Return (X, Y) of the center of cell containing provided text 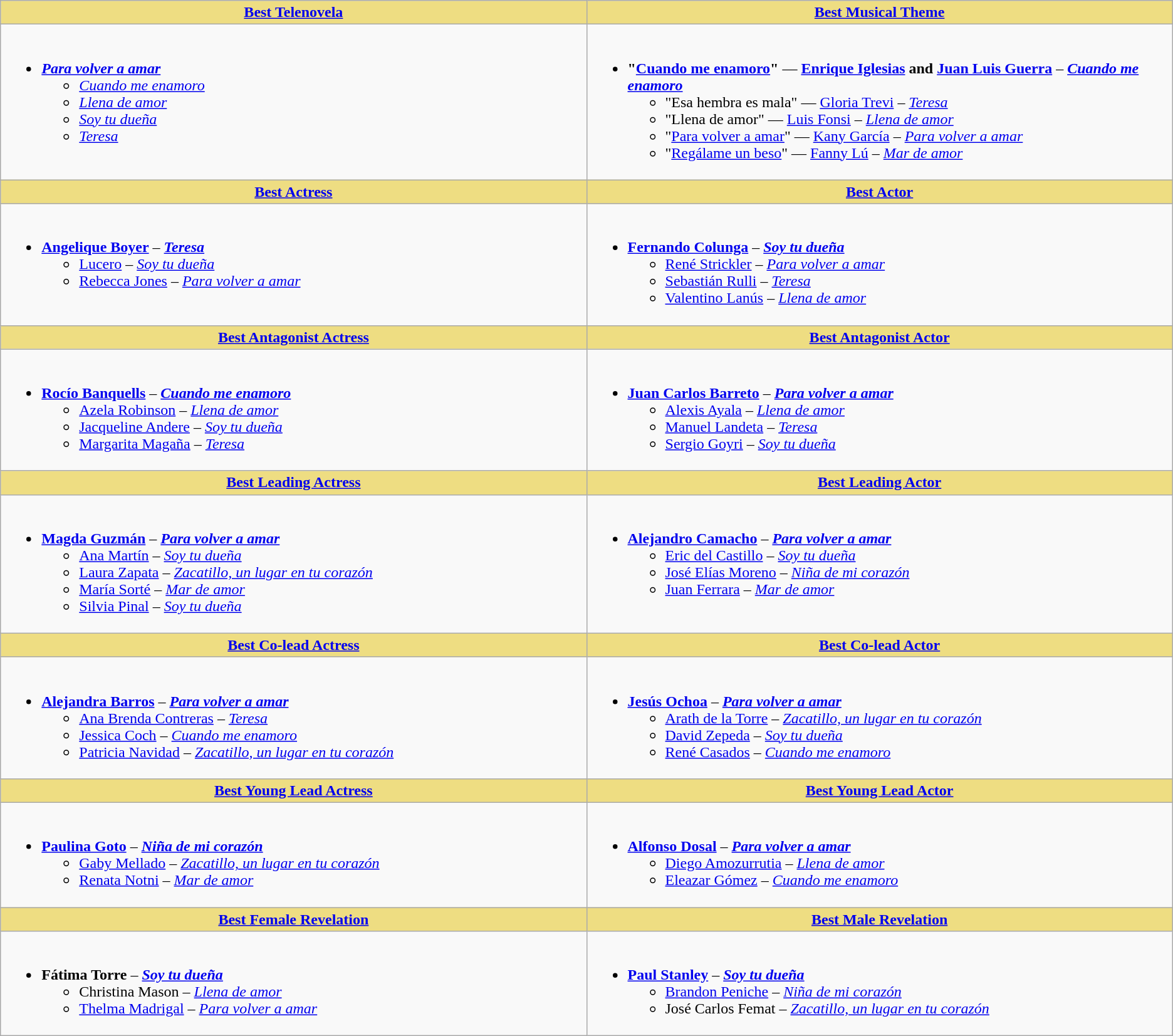
Best Young Lead Actor (880, 790)
Alfonso Dosal – Para volver a amarDiego Amozurrutia – Llena de amorEleazar Gómez – Cuando me enamoro (880, 855)
Best Co-lead Actress (293, 645)
Paul Stanley – Soy tu dueñaBrandon Peniche – Niña de mi corazónJosé Carlos Femat – Zacatillo, un lugar en tu corazón (880, 984)
Para volver a amarCuando me enamoroLlena de amorSoy tu dueñaTeresa (293, 102)
Fátima Torre – Soy tu dueñaChristina Mason – Llena de amorThelma Madrigal – Para volver a amar (293, 984)
Rocío Banquells – Cuando me enamoroAzela Robinson – Llena de amorJacqueline Andere – Soy tu dueñaMargarita Magaña – Teresa (293, 410)
Alejandro Camacho – Para volver a amarEric del Castillo – Soy tu dueñaJosé Elías Moreno – Niña de mi corazónJuan Ferrara – Mar de amor (880, 564)
Best Co-lead Actor (880, 645)
Best Actress (293, 192)
Jesús Ochoa – Para volver a amarArath de la Torre – Zacatillo, un lugar en tu corazónDavid Zepeda – Soy tu dueñaRené Casados – Cuando me enamoro (880, 718)
Juan Carlos Barreto – Para volver a amarAlexis Ayala – Llena de amorManuel Landeta – TeresaSergio Goyri – Soy tu dueña (880, 410)
Best Young Lead Actress (293, 790)
Fernando Colunga – Soy tu dueñaRené Strickler – Para volver a amarSebastián Rulli – TeresaValentino Lanús – Llena de amor (880, 264)
Best Antagonist Actress (293, 337)
Best Leading Actor (880, 483)
Paulina Goto – Niña de mi corazónGaby Mellado – Zacatillo, un lugar en tu corazónRenata Notni – Mar de amor (293, 855)
Best Antagonist Actor (880, 337)
Best Male Revelation (880, 919)
Best Telenovela (293, 13)
Best Female Revelation (293, 919)
Best Leading Actress (293, 483)
Best Actor (880, 192)
Best Musical Theme (880, 13)
Angelique Boyer – TeresaLucero – Soy tu dueñaRebecca Jones – Para volver a amar (293, 264)
